Return [X, Y] of the center of cell containing provided text 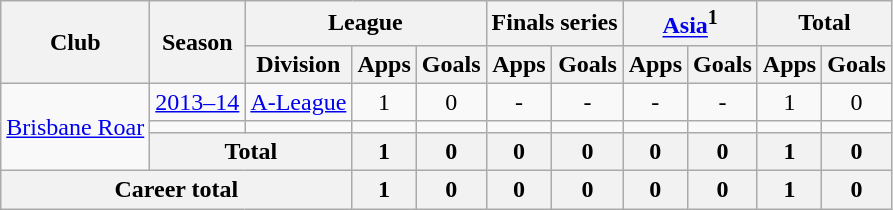
2013–14 [198, 102]
Division [298, 64]
Brisbane Roar [76, 126]
Career total [176, 190]
Asia1 [690, 24]
Finals series [554, 24]
League [366, 24]
Club [76, 42]
Season [198, 42]
A-League [298, 102]
